Search for the cell housing the specified text and yield its [X, Y] center coordinate. 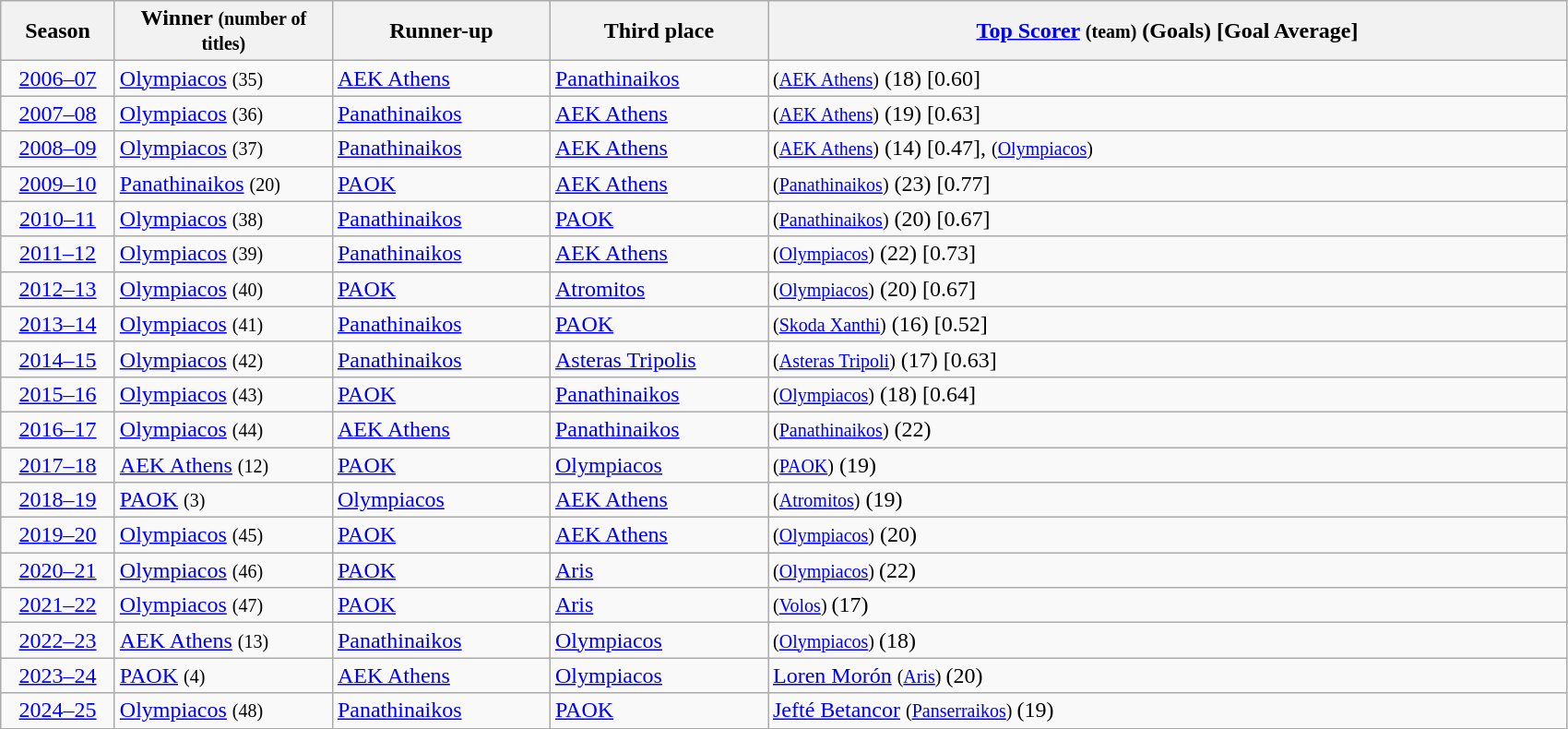
2023–24 [58, 675]
2016–17 [58, 429]
2019–20 [58, 535]
Olympiacos (41) [223, 324]
(Panathinaikos) (20) [0.67] [1167, 219]
(Olympiacos) (22) [0.73] [1167, 254]
2010–11 [58, 219]
Top Scorer (team) (Goals) [Goal Average] [1167, 31]
(Olympiacos) (20) [1167, 535]
(AEK Athens) (19) [0.63] [1167, 114]
2009–10 [58, 184]
(Atromitos) (19) [1167, 500]
(Volos) (17) [1167, 605]
Olympiacos (35) [223, 78]
(Olympiacos) (22) [1167, 570]
Panathinaikos (20) [223, 184]
2021–22 [58, 605]
(PAOK) (19) [1167, 464]
Olympiacos (48) [223, 711]
Olympiacos (37) [223, 149]
(Olympiacos) (18) [1167, 640]
Season [58, 31]
2007–08 [58, 114]
2024–25 [58, 711]
Olympiacos (43) [223, 394]
PAOK (3) [223, 500]
(Panathinaikos) (22) [1167, 429]
2015–16 [58, 394]
Olympiacos (42) [223, 359]
2012–13 [58, 289]
Olympiacos (40) [223, 289]
Third place [659, 31]
Atromitos [659, 289]
2006–07 [58, 78]
Runner-up [441, 31]
2018–19 [58, 500]
Loren Morón (Aris) (20) [1167, 675]
Olympiacos (45) [223, 535]
(Asteras Tripoli) (17) [0.63] [1167, 359]
2013–14 [58, 324]
2017–18 [58, 464]
Jefté Betancor (Panserraikos) (19) [1167, 711]
2022–23 [58, 640]
(Skoda Xanthi) (16) [0.52] [1167, 324]
(AEK Athens) (18) [0.60] [1167, 78]
PAOK (4) [223, 675]
Asteras Tripolis [659, 359]
AEK Athens (13) [223, 640]
AEK Athens (12) [223, 464]
(Olympiacos) (20) [0.67] [1167, 289]
2014–15 [58, 359]
(Olympiacos) (18) [0.64] [1167, 394]
(AEK Athens) (14) [0.47], (Olympiacos) [1167, 149]
2011–12 [58, 254]
Olympiacos (38) [223, 219]
Winner (number of titles) [223, 31]
Olympiacos (47) [223, 605]
2020–21 [58, 570]
(Panathinaikos) (23) [0.77] [1167, 184]
Olympiacos (39) [223, 254]
2008–09 [58, 149]
Olympiacos (36) [223, 114]
Olympiacos (46) [223, 570]
Olympiacos (44) [223, 429]
